Identify which cell holds the provided text, then report its [X, Y] central coordinate. 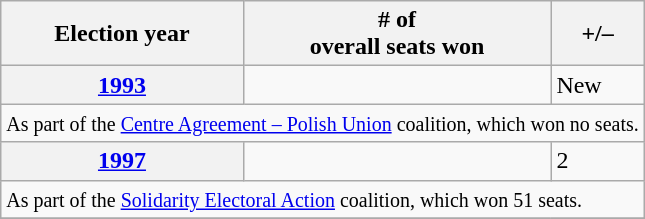
As part of the Solidarity Electoral Action coalition, which won 51 seats. [323, 199]
+/– [598, 34]
Election year [122, 34]
# ofoverall seats won [397, 34]
1993 [122, 85]
2 [598, 161]
1997 [122, 161]
As part of the Centre Agreement – Polish Union coalition, which won no seats. [323, 123]
New [598, 85]
